From the cell containing the given text, extract its center point as [X, Y] coordinate. 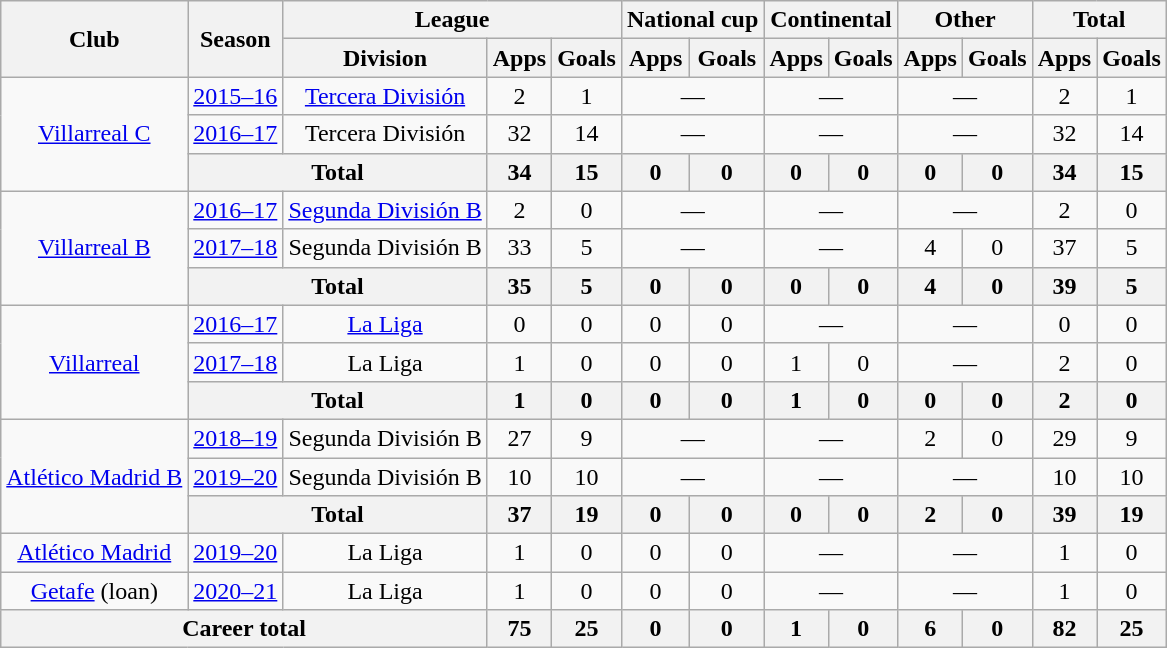
Career total [244, 629]
League [452, 20]
35 [519, 286]
2015–16 [236, 96]
Atlético Madrid [94, 553]
Other [965, 20]
82 [1064, 629]
Atlético Madrid B [94, 476]
Club [94, 39]
27 [519, 438]
2020–21 [236, 591]
Getafe (loan) [94, 591]
33 [519, 248]
Villarreal B [94, 248]
Division [385, 58]
Villarreal [94, 362]
75 [519, 629]
6 [930, 629]
Season [236, 39]
Villarreal C [94, 134]
National cup [692, 20]
Continental [831, 20]
29 [1064, 438]
2018–19 [236, 438]
